For the text-containing cell, return its midpoint in [x, y] coordinate format. 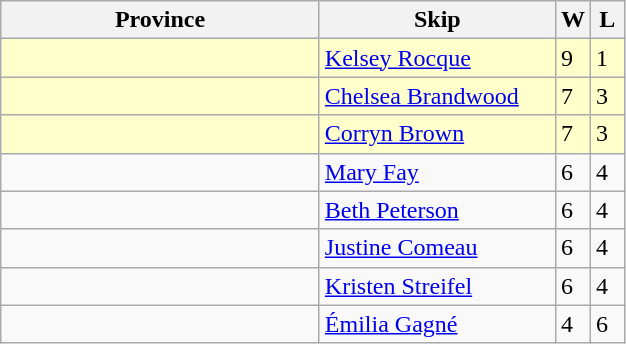
9 [572, 58]
Province [160, 20]
Mary Fay [437, 172]
Corryn Brown [437, 134]
Émilia Gagné [437, 324]
Chelsea Brandwood [437, 96]
Kristen Streifel [437, 286]
Skip [437, 20]
Beth Peterson [437, 210]
Kelsey Rocque [437, 58]
W [572, 20]
L [607, 20]
Justine Comeau [437, 248]
1 [607, 58]
